From the cell containing the given text, extract its center point as [X, Y] coordinate. 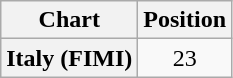
Chart [70, 20]
Position [185, 20]
23 [185, 58]
Italy (FIMI) [70, 58]
